Return [x, y] of the center of cell containing provided text 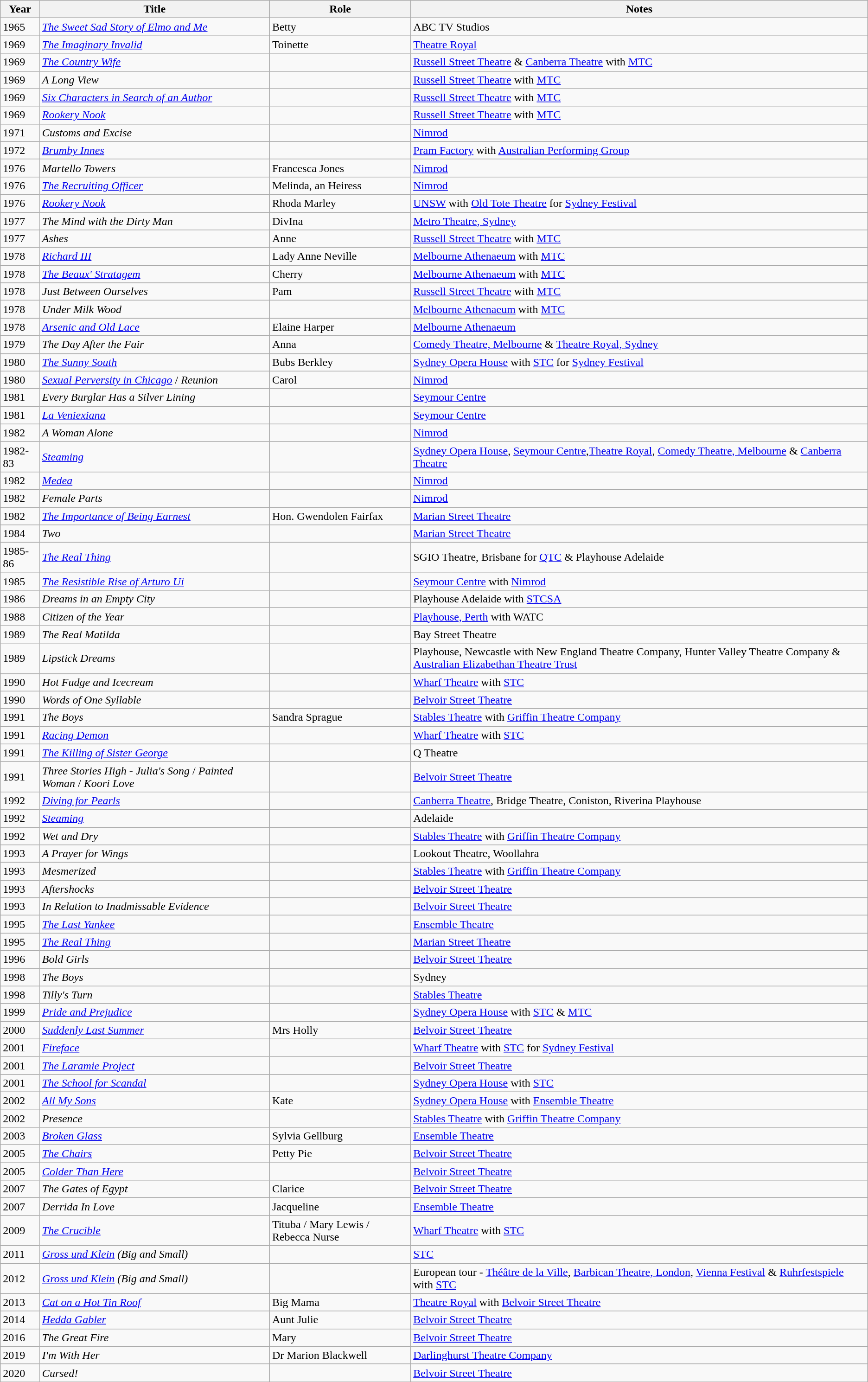
2000 [20, 1030]
Suddenly Last Summer [154, 1030]
Role [340, 9]
A Woman Alone [154, 433]
The Recruiting Officer [154, 186]
Sydney Opera House with STC [639, 1083]
Cherry [340, 274]
UNSW with Old Tote Theatre for Sydney Festival [639, 203]
Metro Theatre, Sydney [639, 221]
Under Milk Wood [154, 309]
Bold Girls [154, 960]
Adelaide [639, 818]
Two [154, 534]
Big Mama [340, 1302]
1982-83 [20, 456]
The Importance of Being Earnest [154, 516]
Colder Than Here [154, 1171]
Pam [340, 292]
Sylvia Gellburg [340, 1136]
Hot Fudge and Icecream [154, 682]
Sydney [639, 977]
Bubs Berkley [340, 362]
Anne [340, 239]
Theatre Royal with Belvoir Street Theatre [639, 1302]
2014 [20, 1320]
Richard III [154, 256]
Presence [154, 1118]
1965 [20, 27]
Melbourne Athenaeum [639, 327]
Rhoda Marley [340, 203]
Anna [340, 345]
The Sunny South [154, 362]
Medea [154, 480]
Sydney Opera House, Seymour Centre,Theatre Royal, Comedy Theatre, Melbourne & Canberra Theatre [639, 456]
Words of One Syllable [154, 700]
Racing Demon [154, 735]
1986 [20, 599]
Dreams in an Empty City [154, 599]
Mesmerized [154, 871]
The Real Matilda [154, 634]
The School for Scandal [154, 1083]
Cursed! [154, 1373]
Sandra Sprague [340, 717]
The Day After the Fair [154, 345]
A Long View [154, 80]
2016 [20, 1337]
The Great Fire [154, 1337]
The Sweet Sad Story of Elmo and Me [154, 27]
Hon. Gwendolen Fairfax [340, 516]
Year [20, 9]
European tour - Théâtre de la Ville, Barbican Theatre, London, Vienna Festival & Ruhrfestspiele with STC [639, 1278]
2020 [20, 1373]
Francesca Jones [340, 168]
Canberra Theatre, Bridge Theatre, Coniston, Riverina Playhouse [639, 800]
Diving for Pearls [154, 800]
Martello Towers [154, 168]
2009 [20, 1231]
Sydney Opera House with STC & MTC [639, 1012]
Fireface [154, 1048]
SGIO Theatre, Brisbane for QTC & Playhouse Adelaide [639, 557]
Clarice [340, 1189]
Petty Pie [340, 1154]
Toinette [340, 45]
The Chairs [154, 1154]
Female Parts [154, 498]
Theatre Royal [639, 45]
2013 [20, 1302]
1996 [20, 960]
ABC TV Studios [639, 27]
Broken Glass [154, 1136]
2012 [20, 1278]
Playhouse, Newcastle with New England Theatre Company, Hunter Valley Theatre Company & Australian Elizabethan Theatre Trust [639, 659]
Notes [639, 9]
Seymour Centre with Nimrod [639, 582]
1972 [20, 150]
Tilly's Turn [154, 995]
Russell Street Theatre & Canberra Theatre with MTC [639, 62]
Lookout Theatre, Woollahra [639, 854]
The Mind with the Dirty Man [154, 221]
La Veniexiana [154, 415]
The Crucible [154, 1231]
Jacqueline [340, 1207]
DivIna [340, 221]
The Country Wife [154, 62]
Just Between Ourselves [154, 292]
1985 [20, 582]
Pram Factory with Australian Performing Group [639, 150]
The Last Yankee [154, 924]
STC [639, 1254]
Hedda Gabler [154, 1320]
Tituba / Mary Lewis / Rebecca Nurse [340, 1231]
Aftershocks [154, 889]
Brumby Innes [154, 150]
Lipstick Dreams [154, 659]
In Relation to Inadmissable Evidence [154, 907]
Lady Anne Neville [340, 256]
Playhouse Adelaide with STCSA [639, 599]
Mary [340, 1337]
1971 [20, 133]
A Prayer for Wings [154, 854]
Betty [340, 27]
Carol [340, 380]
Wet and Dry [154, 836]
The Beaux' Stratagem [154, 274]
Melinda, an Heiress [340, 186]
Elaine Harper [340, 327]
1979 [20, 345]
I'm With Her [154, 1355]
The Killing of Sister George [154, 753]
Every Burglar Has a Silver Lining [154, 397]
The Gates of Egypt [154, 1189]
Derrida In Love [154, 1207]
Bay Street Theatre [639, 634]
Ashes [154, 239]
1985-86 [20, 557]
Stables Theatre [639, 995]
Dr Marion Blackwell [340, 1355]
All My Sons [154, 1100]
Kate [340, 1100]
Customs and Excise [154, 133]
Pride and Prejudice [154, 1012]
Six Characters in Search of an Author [154, 97]
2019 [20, 1355]
1999 [20, 1012]
Sexual Perversity in Chicago / Reunion [154, 380]
Sydney Opera House with STC for Sydney Festival [639, 362]
Sydney Opera House with Ensemble Theatre [639, 1100]
1984 [20, 534]
Aunt Julie [340, 1320]
Playhouse, Perth with WATC [639, 617]
Comedy Theatre, Melbourne & Theatre Royal, Sydney [639, 345]
Wharf Theatre with STC for Sydney Festival [639, 1048]
Darlinghurst Theatre Company [639, 1355]
The Resistible Rise of Arturo Ui [154, 582]
Citizen of the Year [154, 617]
2011 [20, 1254]
Arsenic and Old Lace [154, 327]
The Laramie Project [154, 1065]
Cat on a Hot Tin Roof [154, 1302]
Mrs Holly [340, 1030]
2003 [20, 1136]
Q Theatre [639, 753]
The Imaginary Invalid [154, 45]
Three Stories High - Julia's Song / Painted Woman / Koori Love [154, 776]
1988 [20, 617]
Title [154, 9]
